Extract the [X, Y] coordinate from the center of the cell holding the provided text.  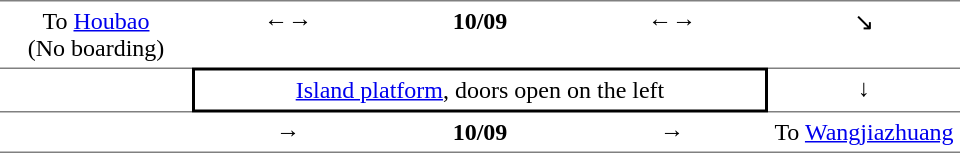
↓ [864, 90]
To Houbao(No boarding) [96, 34]
Island platform, doors open on the left [480, 90]
↘ [864, 34]
To Wangjiazhuang [864, 132]
